Provide the (x, y) coordinate of the cell's center where the given text is located.  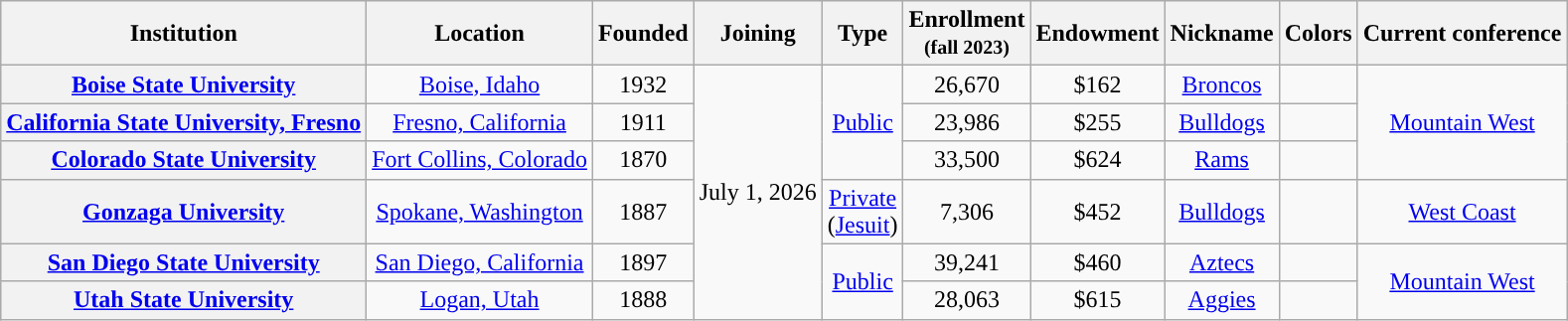
28,063 (967, 300)
Gonzaga University (184, 211)
$615 (1097, 300)
1870 (643, 160)
Endowment (1097, 34)
Founded (643, 34)
West Coast (1463, 211)
Colors (1318, 34)
Rams (1222, 160)
San Diego State University (184, 262)
Nickname (1222, 34)
Current conference (1463, 34)
California State University, Fresno (184, 122)
July 1, 2026 (757, 193)
26,670 (967, 84)
Aggies (1222, 300)
Broncos (1222, 84)
Aztecs (1222, 262)
33,500 (967, 160)
Enrollment(fall 2023) (967, 34)
Location (480, 34)
$452 (1097, 211)
Colorado State University (184, 160)
Logan, Utah (480, 300)
$624 (1097, 160)
Type (862, 34)
1897 (643, 262)
1888 (643, 300)
Boise, Idaho (480, 84)
Fresno, California (480, 122)
39,241 (967, 262)
Private(Jesuit) (862, 211)
Fort Collins, Colorado (480, 160)
Utah State University (184, 300)
$162 (1097, 84)
1911 (643, 122)
Joining (757, 34)
$460 (1097, 262)
1932 (643, 84)
Spokane, Washington (480, 211)
1887 (643, 211)
San Diego, California (480, 262)
7,306 (967, 211)
$255 (1097, 122)
Boise State University (184, 84)
Institution (184, 34)
23,986 (967, 122)
